From the cell containing the given text, extract its center point as (x, y) coordinate. 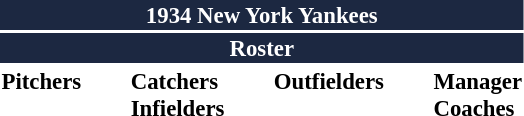
1934 New York Yankees (262, 15)
Roster (262, 48)
